For the text-containing cell, return its midpoint in [X, Y] coordinate format. 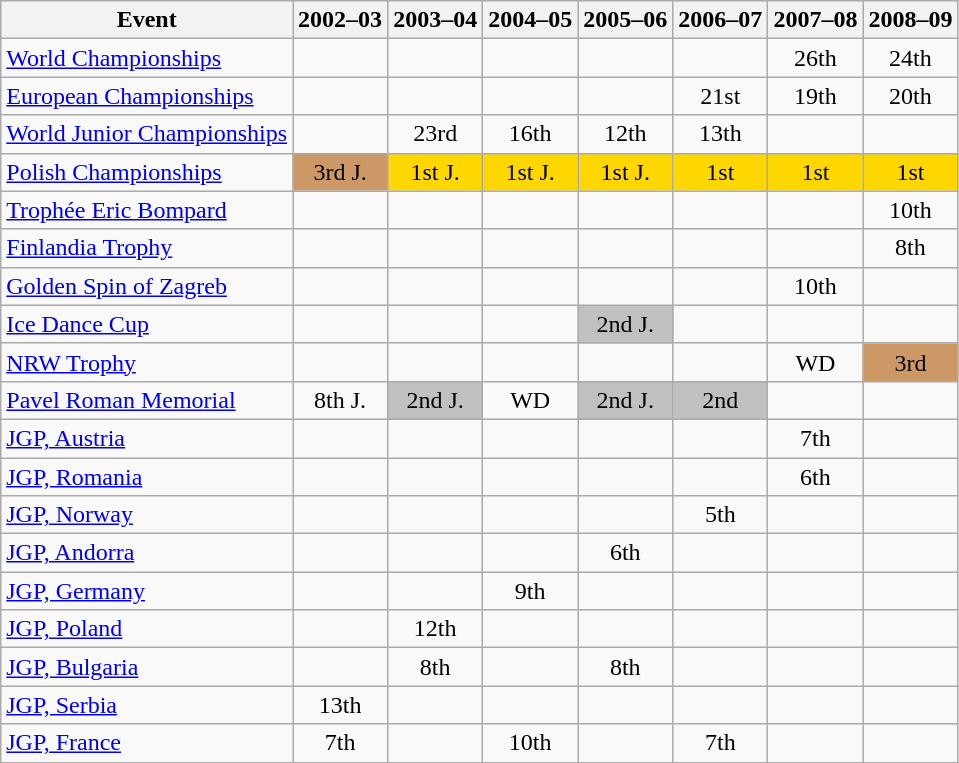
8th J. [340, 400]
Golden Spin of Zagreb [147, 286]
16th [530, 134]
JGP, Romania [147, 477]
JGP, Germany [147, 591]
JGP, Poland [147, 629]
Pavel Roman Memorial [147, 400]
World Junior Championships [147, 134]
5th [720, 515]
Polish Championships [147, 172]
2nd [720, 400]
Finlandia Trophy [147, 248]
23rd [436, 134]
Event [147, 20]
2002–03 [340, 20]
2005–06 [626, 20]
19th [816, 96]
Trophée Eric Bompard [147, 210]
JGP, Bulgaria [147, 667]
24th [910, 58]
21st [720, 96]
2004–05 [530, 20]
World Championships [147, 58]
2008–09 [910, 20]
JGP, Andorra [147, 553]
26th [816, 58]
Ice Dance Cup [147, 324]
JGP, Norway [147, 515]
2006–07 [720, 20]
JGP, France [147, 743]
20th [910, 96]
NRW Trophy [147, 362]
3rd J. [340, 172]
9th [530, 591]
JGP, Austria [147, 438]
2003–04 [436, 20]
European Championships [147, 96]
3rd [910, 362]
2007–08 [816, 20]
JGP, Serbia [147, 705]
